Locate the cell with the specified text and output its (X, Y) center coordinate. 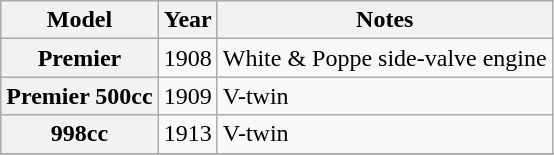
1909 (188, 96)
Premier 500cc (80, 96)
Model (80, 20)
1913 (188, 134)
Premier (80, 58)
White & Poppe side-valve engine (384, 58)
1908 (188, 58)
998cc (80, 134)
Year (188, 20)
Notes (384, 20)
